Capture the cell that displays the provided text and extract its (x, y) central coordinate. 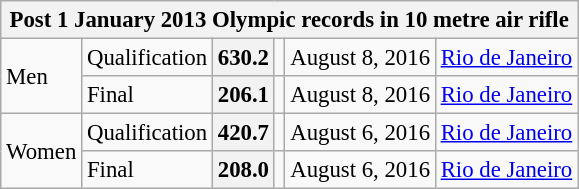
420.7 (243, 133)
630.2 (243, 58)
Post 1 January 2013 Olympic records in 10 metre air rifle (290, 20)
Men (42, 76)
208.0 (243, 170)
206.1 (243, 95)
Women (42, 152)
